Scan for the cell matching the given text and deliver its [x, y] coordinate at center. 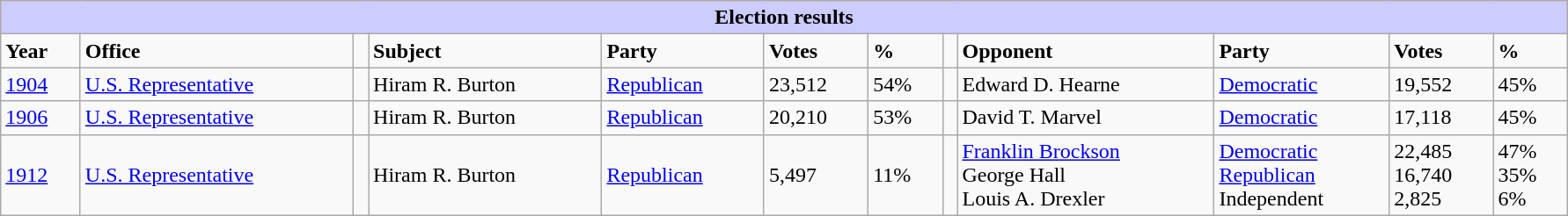
Office [216, 51]
Subject [486, 51]
53% [905, 118]
1904 [40, 84]
David T. Marvel [1086, 118]
1912 [40, 175]
20,210 [816, 118]
5,497 [816, 175]
Election results [785, 18]
47%35%6% [1531, 175]
54% [905, 84]
23,512 [816, 84]
Franklin BrocksonGeorge HallLouis A. Drexler [1086, 175]
Edward D. Hearne [1086, 84]
22,48516,7402,825 [1441, 175]
19,552 [1441, 84]
17,118 [1441, 118]
1906 [40, 118]
Year [40, 51]
Opponent [1086, 51]
11% [905, 175]
DemocraticRepublicanIndependent [1302, 175]
